Pinpoint the cell where the given text exists, returning its [x, y] midpoint coordinate. 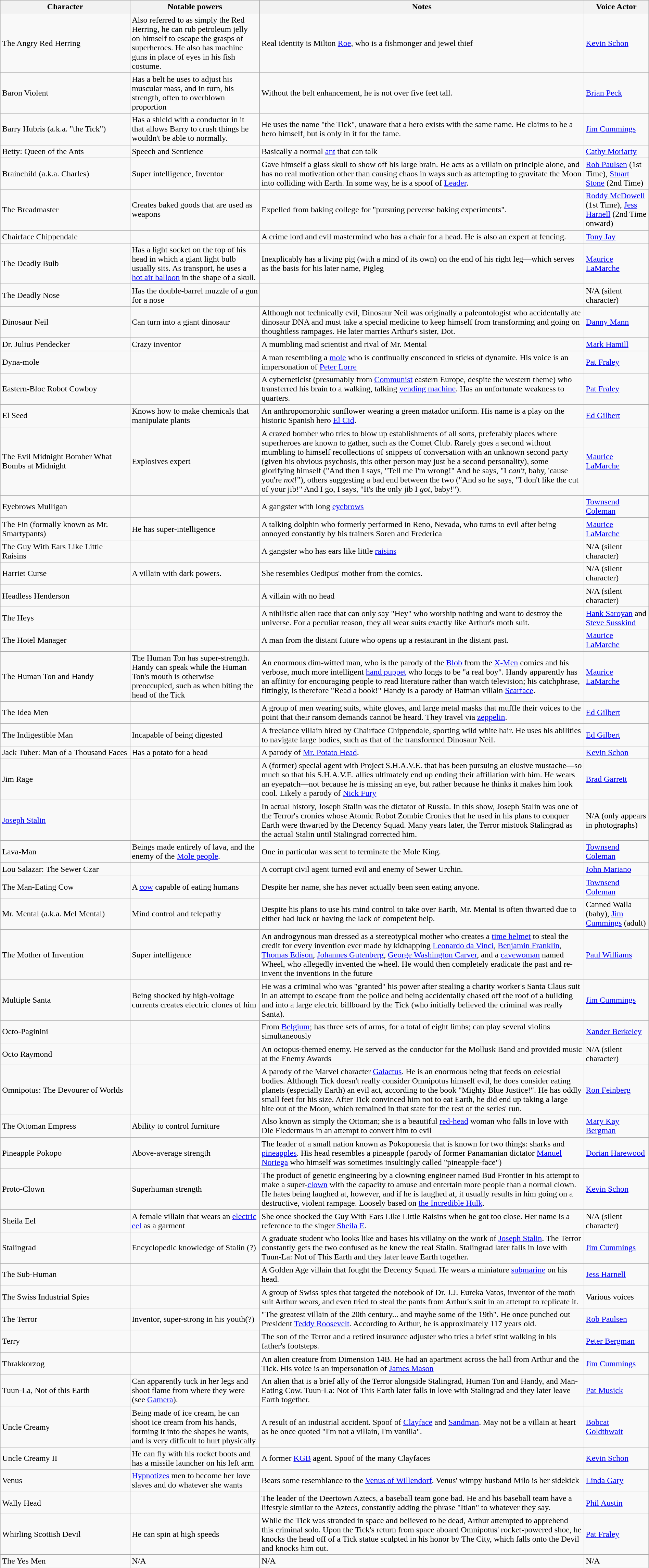
Headless Henderson [65, 596]
Dr. Julius Pendecker [65, 344]
The Terror [65, 1319]
Bobcat Goldthwait [616, 1427]
Lou Salazar: The Sewer Czar [65, 869]
Pineapple Pokopo [65, 1153]
Barry Hubris (a.k.a. "the Tick") [65, 129]
A gangster with long eyebrows [422, 507]
Brian Peck [616, 93]
The Evil Midnight Bomber What Bombs at Midnight [65, 461]
Mark Hamill [616, 344]
A villain with no head [422, 596]
A corrupt civil agent turned evil and enemy of Sewer Urchin. [422, 869]
Jim Rage [65, 779]
Proto-Clown [65, 1189]
The Guy With Ears Like Little Raisins [65, 551]
A parody of Mr. Potato Head. [422, 752]
Notes [422, 7]
Various voices [616, 1296]
Jess Harnell [616, 1275]
She resembles Oedipus' mother from the comics. [422, 573]
Baron Violent [65, 93]
Can apparently tuck in her legs and shoot flame from where they were (see Gamera). [195, 1391]
Has a potato for a head [195, 752]
The Hotel Manager [65, 640]
An octopus-themed enemy. He served as the conductor for the Mollusk Band and provided music at the Enemy Awards [422, 1054]
Speech and Sentience [195, 151]
Incapable of being digested [195, 735]
Superhuman strength [195, 1189]
Jack Tuber: Man of a Thousand Faces [65, 752]
Has a shield with a conductor in it that allows Barry to crush things he wouldn't be able to normally. [195, 129]
Brad Garrett [616, 779]
A mumbling mad scientist and rival of Mr. Mental [422, 344]
Dinosaur Neil [65, 322]
Pat Musick [616, 1391]
Omnipotus: The Devourer of Worlds [65, 1090]
She once shocked the Guy With Ears Like Little Raisins when he got too close. Her name is a reference to the singer Sheila E. [422, 1220]
Being shocked by high-voltage currents creates electric clones of him [195, 1000]
Eastern-Bloc Robot Cowboy [65, 389]
Character [65, 7]
Inventor, super-strong in his youth(?) [195, 1319]
Canned Walla (baby), Jim Cummings (adult) [616, 914]
The Idea Men [65, 712]
Encyclopedic knowledge of Stalin (?) [195, 1247]
Chairface Chippendale [65, 237]
Rob Paulsen (1st Time), Stuart Stone (2nd Time) [616, 174]
Expelled from baking college for "pursuing perverse baking experiments". [422, 210]
From Belgium; has three sets of arms, for a total of eight limbs; can play several violins simultaneously [422, 1031]
Bears some resemblance to the Venus of Willendorf. Venus' wimpy husband Milo is her sidekick [422, 1481]
Cathy Moriarty [616, 151]
The Sub-Human [65, 1275]
The Swiss Industrial Spies [65, 1296]
Super intelligence [195, 955]
Mind control and telepathy [195, 914]
The Angry Red Herring [65, 43]
The Deadly Bulb [65, 264]
Super intelligence, Inventor [195, 174]
A female villain that wears an electric eel as a garment [195, 1220]
He can spin at high speeds [195, 1534]
Voice Actor [616, 7]
Has the double-barrel muzzle of a gun for a nose [195, 295]
Betty: Queen of the Ants [65, 151]
He uses the name "the Tick", unaware that a hero exists with the same name. He claims to be a hero himself, but is only in it for the fame. [422, 129]
Basically a normal ant that can talk [422, 151]
Above-average strength [195, 1153]
Explosives expert [195, 461]
Octo-Paginini [65, 1031]
A former KGB agent. Spoof of the many Clayfaces [422, 1458]
Whirling Scottish Devil [65, 1534]
Mr. Mental (a.k.a. Mel Mental) [65, 914]
Uncle Creamy [65, 1427]
Octo Raymond [65, 1054]
The Fin (formally known as Mr. Smartypants) [65, 529]
Tony Jay [616, 237]
John Mariano [616, 869]
Thrakkorzog [65, 1364]
Creates baked goods that are used as weapons [195, 210]
A man from the distant future who opens up a restaurant in the distant past. [422, 640]
Roddy McDowell (1st Time), Jess Harnell (2nd Time onward) [616, 210]
Rob Paulsen [616, 1319]
The Human Ton and Handy [65, 676]
Terry [65, 1342]
Sheila Eel [65, 1220]
The Mother of Invention [65, 955]
The Human Ton has super-strength. Handy can speak while the Human Ton's mouth is otherwise preoccupied, such as when biting the head of the Tick [195, 676]
N/A (only appears in photographs) [616, 820]
A crime lord and evil mastermind who has a chair for a head. He is also an expert at fencing. [422, 237]
Dyna-mole [65, 362]
Uncle Creamy II [65, 1458]
He can fly with his rocket boots and has a missile launcher on his left arm [195, 1458]
The son of the Terror and a retired insurance adjuster who tries a brief stint walking in his father's footsteps. [422, 1342]
The Breadmaster [65, 210]
A result of an industrial accident. Spoof of Clayface and Sandman. May not be a villain at heart as he once quoted "I'm not a villain, I'm vanilla". [422, 1427]
The Heys [65, 618]
Eyebrows Mulligan [65, 507]
Hank Saroyan and Steve Susskind [616, 618]
Inexplicably has a living pig (with a mind of its own) on the end of his right leg—which serves as the basis for his later name, Pigleg [422, 264]
The Ottoman Empress [65, 1126]
A man resembling a mole who is continually ensconced in sticks of dynamite. His voice is an impersonation of Peter Lorre [422, 362]
Also known as simply the Ottoman; she is a beautiful red-head woman who falls in love with Die Fledermaus in an attempt to convert him to evil [422, 1126]
Beings made entirely of lava, and the enemy of the Mole people. [195, 852]
A Golden Age villain that fought the Decency Squad. He wears a miniature submarine on his head. [422, 1275]
An alien creature from Dimension 14B. He had an apartment across the hall from Arthur and the Tick. His voice is an impersonation of James Mason [422, 1364]
A talking dolphin who formerly performed in Reno, Nevada, who turns to evil after being annoyed constantly by his trainers Soren and Frederica [422, 529]
Harriet Curse [65, 573]
He has super-intelligence [195, 529]
Ability to control furniture [195, 1126]
Without the belt enhancement, he is not over five feet tall. [422, 93]
Brainchild (a.k.a. Charles) [65, 174]
Dorian Harewood [616, 1153]
One in particular was sent to terminate the Mole King. [422, 852]
Wally Head [65, 1503]
A villain with dark powers. [195, 573]
The Deadly Nose [65, 295]
The Indigestible Man [65, 735]
Ron Feinberg [616, 1090]
Hypnotizes men to become her love slaves and do whatever she wants [195, 1481]
Peter Bergman [616, 1342]
Stalingrad [65, 1247]
Venus [65, 1481]
Crazy inventor [195, 344]
The Yes Men [65, 1561]
Multiple Santa [65, 1000]
A cow capable of eating humans [195, 887]
Paul Williams [616, 955]
Tuun-La, Not of this Earth [65, 1391]
Mary Kay Bergman [616, 1126]
Knows how to make chemicals that manipulate plants [195, 416]
Has a belt he uses to adjust his muscular mass, and in turn, his strength, often to overblown proportion [195, 93]
Lava-Man [65, 852]
Phil Austin [616, 1503]
Being made of ice cream, he can shoot ice cream from his hands, forming it into the shapes he wants, and is very difficult to hurt physically [195, 1427]
Linda Gary [616, 1481]
A gangster who has ears like little raisins [422, 551]
An anthropomorphic sunflower wearing a green matador uniform. His name is a play on the historic Spanish hero El Cid. [422, 416]
Can turn into a giant dinosaur [195, 322]
Danny Mann [616, 322]
El Seed [65, 416]
Joseph Stalin [65, 820]
Notable powers [195, 7]
Has a light socket on the top of his head in which a giant light bulb usually sits. As transport, he uses a hot air balloon in the shape of a skull. [195, 264]
Xander Berkeley [616, 1031]
The Man-Eating Cow [65, 887]
Real identity is Milton Roe, who is a fishmonger and jewel thief [422, 43]
Despite her name, she has never actually been seen eating anyone. [422, 887]
